Locate the cell with the specified text and output its [X, Y] center coordinate. 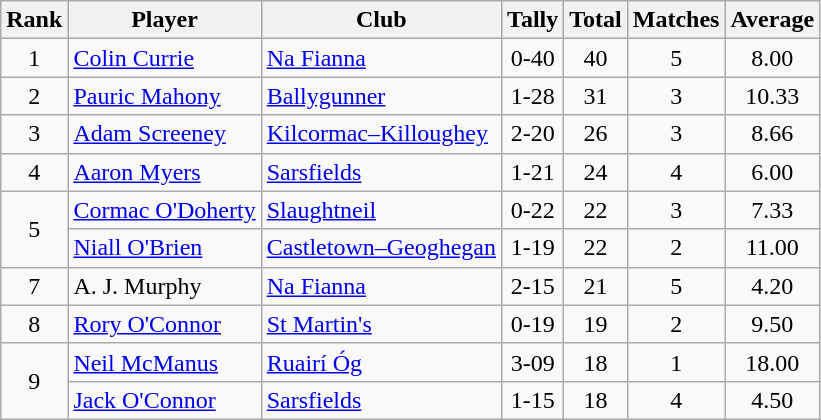
11.00 [772, 248]
Rank [34, 20]
Player [164, 20]
Neil McManus [164, 362]
Cormac O'Doherty [164, 210]
9 [34, 381]
24 [596, 172]
A. J. Murphy [164, 286]
1-15 [533, 400]
2-20 [533, 134]
3-09 [533, 362]
10.33 [772, 96]
6.00 [772, 172]
Jack O'Connor [164, 400]
9.50 [772, 324]
Castletown–Geoghegan [381, 248]
1-21 [533, 172]
8.66 [772, 134]
Pauric Mahony [164, 96]
Tally [533, 20]
Slaughtneil [381, 210]
1-19 [533, 248]
0-22 [533, 210]
Average [772, 20]
1-28 [533, 96]
Total [596, 20]
0-19 [533, 324]
Rory O'Connor [164, 324]
Adam Screeney [164, 134]
Niall O'Brien [164, 248]
Club [381, 20]
8.00 [772, 58]
31 [596, 96]
8 [34, 324]
7 [34, 286]
18.00 [772, 362]
Kilcormac–Killoughey [381, 134]
4.50 [772, 400]
40 [596, 58]
Ballygunner [381, 96]
7.33 [772, 210]
Matches [676, 20]
St Martin's [381, 324]
21 [596, 286]
Colin Currie [164, 58]
Aaron Myers [164, 172]
2-15 [533, 286]
19 [596, 324]
0-40 [533, 58]
Ruairí Óg [381, 362]
4.20 [772, 286]
26 [596, 134]
